Provide the (x, y) coordinate of the cell's center where the given text is located.  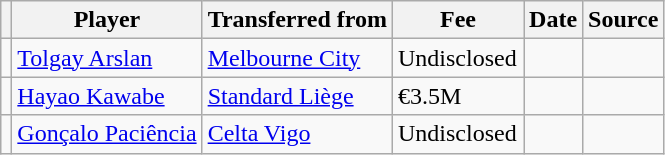
Tolgay Arslan (107, 58)
Hayao Kawabe (107, 96)
€3.5M (458, 96)
Gonçalo Paciência (107, 134)
Date (554, 20)
Transferred from (297, 20)
Celta Vigo (297, 134)
Player (107, 20)
Source (624, 20)
Fee (458, 20)
Standard Liège (297, 96)
Melbourne City (297, 58)
